Search for the cell housing the specified text and yield its (x, y) center coordinate. 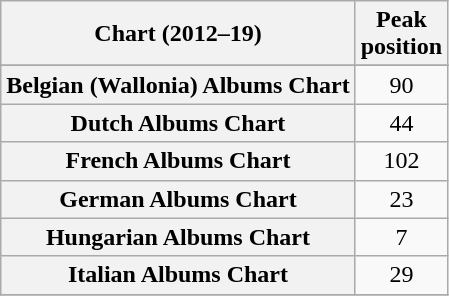
Italian Albums Chart (178, 275)
44 (401, 123)
Peakposition (401, 34)
Hungarian Albums Chart (178, 237)
French Albums Chart (178, 161)
102 (401, 161)
Belgian (Wallonia) Albums Chart (178, 85)
23 (401, 199)
Chart (2012–19) (178, 34)
29 (401, 275)
90 (401, 85)
Dutch Albums Chart (178, 123)
7 (401, 237)
German Albums Chart (178, 199)
